Search for the cell housing the specified text and yield its [x, y] center coordinate. 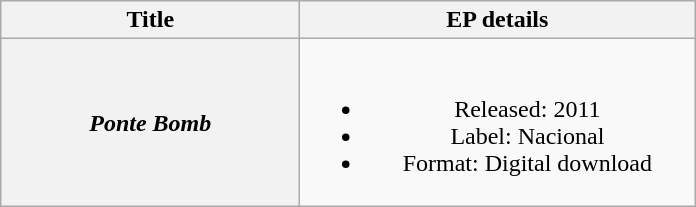
Released: 2011Label: NacionalFormat: Digital download [498, 122]
Title [150, 20]
Ponte Bomb [150, 122]
EP details [498, 20]
